Pinpoint the cell where the given text exists, returning its [x, y] midpoint coordinate. 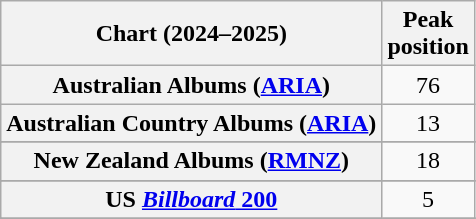
76 [428, 85]
US Billboard 200 [192, 199]
13 [428, 123]
New Zealand Albums (RMNZ) [192, 161]
Australian Country Albums (ARIA) [192, 123]
Chart (2024–2025) [192, 34]
5 [428, 199]
Peakposition [428, 34]
Australian Albums (ARIA) [192, 85]
18 [428, 161]
